Search for the cell housing the specified text and yield its (x, y) center coordinate. 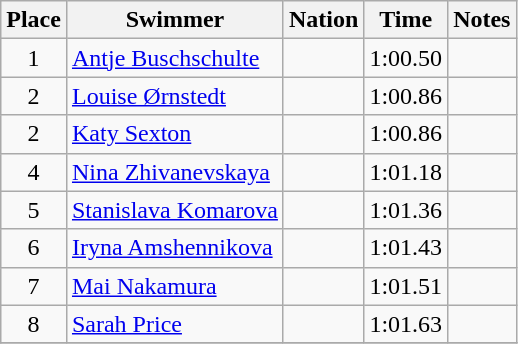
5 (34, 210)
1:00.50 (406, 58)
Mai Nakamura (174, 286)
Katy Sexton (174, 134)
1 (34, 58)
1:01.51 (406, 286)
1:01.36 (406, 210)
6 (34, 248)
7 (34, 286)
Place (34, 20)
8 (34, 324)
4 (34, 172)
1:01.43 (406, 248)
Iryna Amshennikova (174, 248)
Sarah Price (174, 324)
Antje Buschschulte (174, 58)
1:01.18 (406, 172)
Swimmer (174, 20)
Nina Zhivanevskaya (174, 172)
Time (406, 20)
Nation (323, 20)
Louise Ørnstedt (174, 96)
Stanislava Komarova (174, 210)
Notes (482, 20)
1:01.63 (406, 324)
